From the cell containing the given text, extract its center point as (x, y) coordinate. 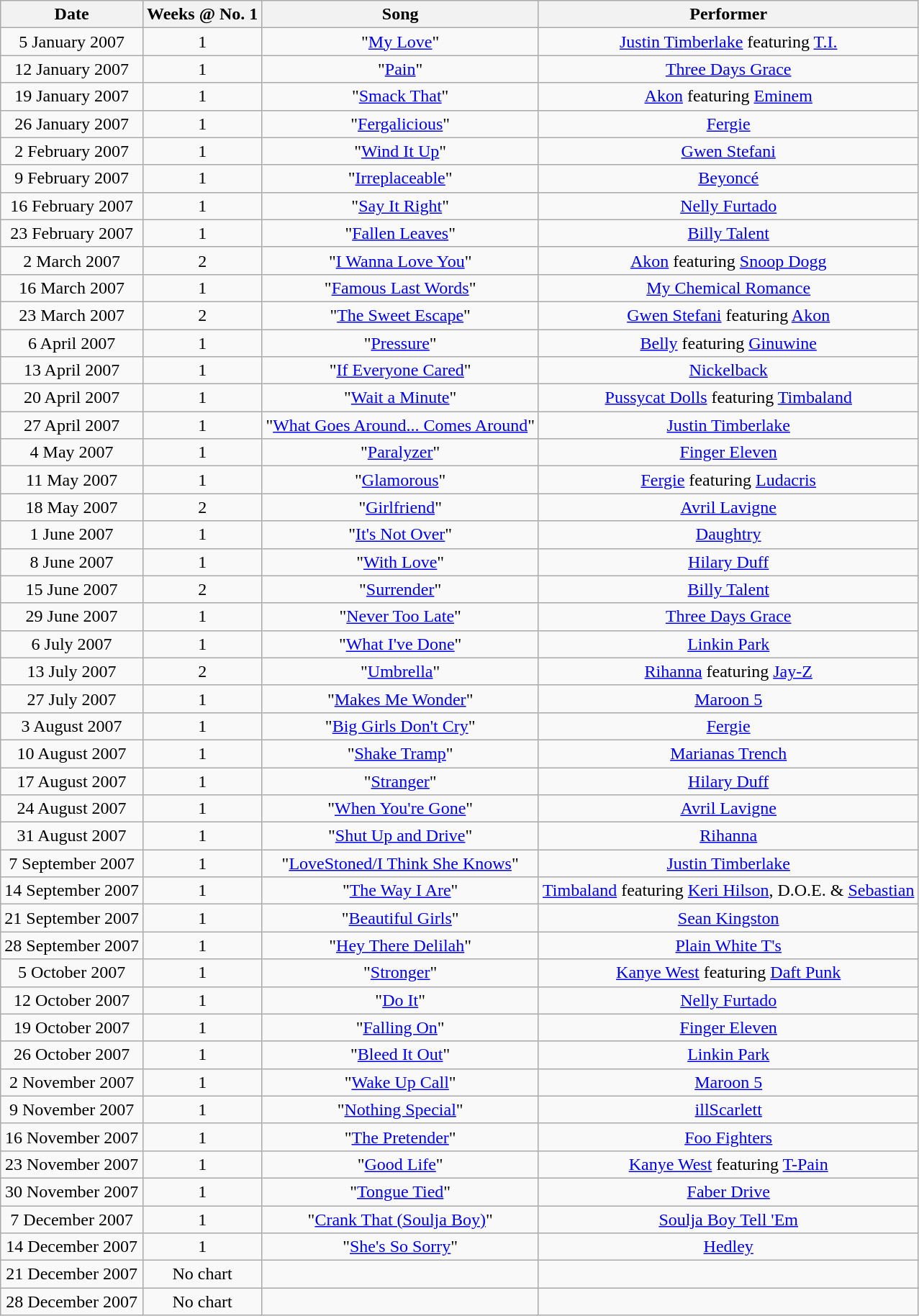
"Say It Right" (400, 206)
"Pressure" (400, 343)
illScarlett (728, 1109)
"Umbrella" (400, 671)
5 October 2007 (72, 973)
11 May 2007 (72, 480)
"I Wanna Love You" (400, 260)
"Glamorous" (400, 480)
"She's So Sorry" (400, 1247)
"Fallen Leaves" (400, 233)
Fergie featuring Ludacris (728, 480)
Justin Timberlake featuring T.I. (728, 42)
Marianas Trench (728, 753)
21 September 2007 (72, 918)
13 July 2007 (72, 671)
Pussycat Dolls featuring Timbaland (728, 398)
17 August 2007 (72, 781)
"LoveStoned/I Think She Knows" (400, 863)
5 January 2007 (72, 42)
Soulja Boy Tell 'Em (728, 1220)
2 November 2007 (72, 1082)
"Beautiful Girls" (400, 918)
"Famous Last Words" (400, 288)
23 March 2007 (72, 315)
30 November 2007 (72, 1192)
Gwen Stefani (728, 151)
"Makes Me Wonder" (400, 699)
2 February 2007 (72, 151)
27 April 2007 (72, 425)
"Good Life" (400, 1164)
"Stronger" (400, 973)
"Wake Up Call" (400, 1082)
"Wait a Minute" (400, 398)
Belly featuring Ginuwine (728, 343)
14 September 2007 (72, 891)
23 November 2007 (72, 1164)
"Girlfriend" (400, 507)
"Pain" (400, 69)
"The Sweet Escape" (400, 315)
Akon featuring Eminem (728, 96)
23 February 2007 (72, 233)
Beyoncé (728, 178)
Song (400, 14)
"Tongue Tied" (400, 1192)
"Hey There Delilah" (400, 945)
Nickelback (728, 371)
2 March 2007 (72, 260)
29 June 2007 (72, 617)
"What Goes Around... Comes Around" (400, 425)
28 September 2007 (72, 945)
3 August 2007 (72, 726)
7 September 2007 (72, 863)
Rihanna featuring Jay-Z (728, 671)
"Shake Tramp" (400, 753)
"Big Girls Don't Cry" (400, 726)
"Fergalicious" (400, 124)
Kanye West featuring T-Pain (728, 1164)
Plain White T's (728, 945)
"Bleed It Out" (400, 1055)
"Shut Up and Drive" (400, 836)
1 June 2007 (72, 535)
12 January 2007 (72, 69)
"The Way I Are" (400, 891)
21 December 2007 (72, 1274)
28 December 2007 (72, 1302)
"Crank That (Soulja Boy)" (400, 1220)
24 August 2007 (72, 809)
"Irreplaceable" (400, 178)
"It's Not Over" (400, 535)
10 August 2007 (72, 753)
"Do It" (400, 1000)
9 November 2007 (72, 1109)
16 November 2007 (72, 1137)
Rihanna (728, 836)
"My Love" (400, 42)
My Chemical Romance (728, 288)
"What I've Done" (400, 644)
16 March 2007 (72, 288)
15 June 2007 (72, 589)
19 January 2007 (72, 96)
12 October 2007 (72, 1000)
"Paralyzer" (400, 453)
"When You're Gone" (400, 809)
"Surrender" (400, 589)
Daughtry (728, 535)
Hedley (728, 1247)
Akon featuring Snoop Dogg (728, 260)
27 July 2007 (72, 699)
8 June 2007 (72, 562)
6 April 2007 (72, 343)
"Nothing Special" (400, 1109)
Foo Fighters (728, 1137)
"With Love" (400, 562)
Gwen Stefani featuring Akon (728, 315)
"Falling On" (400, 1027)
4 May 2007 (72, 453)
6 July 2007 (72, 644)
26 October 2007 (72, 1055)
Weeks @ No. 1 (202, 14)
9 February 2007 (72, 178)
Timbaland featuring Keri Hilson, D.O.E. & Sebastian (728, 891)
Date (72, 14)
Faber Drive (728, 1192)
Performer (728, 14)
16 February 2007 (72, 206)
"Stranger" (400, 781)
26 January 2007 (72, 124)
7 December 2007 (72, 1220)
"Wind It Up" (400, 151)
18 May 2007 (72, 507)
"The Pretender" (400, 1137)
31 August 2007 (72, 836)
14 December 2007 (72, 1247)
19 October 2007 (72, 1027)
13 April 2007 (72, 371)
Kanye West featuring Daft Punk (728, 973)
"If Everyone Cared" (400, 371)
"Never Too Late" (400, 617)
"Smack That" (400, 96)
20 April 2007 (72, 398)
Sean Kingston (728, 918)
